Provide the (X, Y) coordinate of the cell's center where the given text is located.  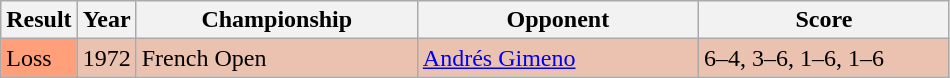
Result (39, 20)
Loss (39, 58)
Opponent (558, 20)
Score (824, 20)
French Open (276, 58)
Andrés Gimeno (558, 58)
Championship (276, 20)
Year (106, 20)
6–4, 3–6, 1–6, 1–6 (824, 58)
1972 (106, 58)
